Capture the cell that displays the provided text and extract its [x, y] central coordinate. 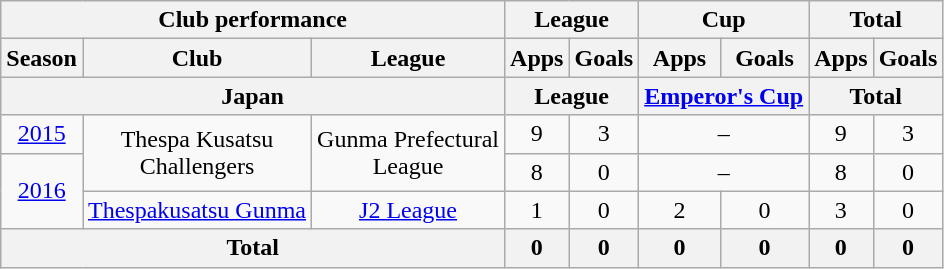
Gunma PrefecturalLeague [408, 153]
Emperor's Cup [724, 96]
Club [196, 58]
Thespakusatsu Gunma [196, 210]
Japan [253, 96]
Club performance [253, 20]
Season [42, 58]
Cup [724, 20]
Thespa KusatsuChallengers [196, 153]
1 [537, 210]
J2 League [408, 210]
2 [680, 210]
2015 [42, 134]
2016 [42, 191]
